Pinpoint the cell where the given text exists, returning its (x, y) midpoint coordinate. 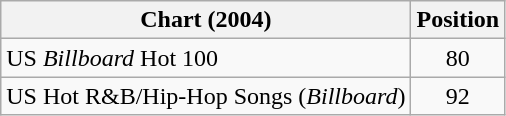
92 (458, 96)
US Billboard Hot 100 (206, 58)
Position (458, 20)
Chart (2004) (206, 20)
80 (458, 58)
US Hot R&B/Hip-Hop Songs (Billboard) (206, 96)
